Capture the cell that displays the provided text and extract its [x, y] central coordinate. 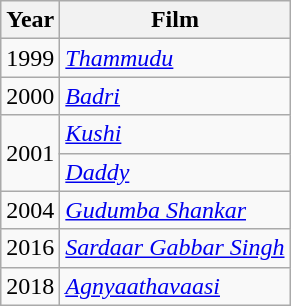
Agnyaathavaasi [175, 286]
Thammudu [175, 58]
2018 [30, 286]
2001 [30, 153]
Year [30, 20]
Daddy [175, 172]
Kushi [175, 134]
Sardaar Gabbar Singh [175, 248]
2016 [30, 248]
Badri [175, 96]
2004 [30, 210]
Film [175, 20]
1999 [30, 58]
Gudumba Shankar [175, 210]
2000 [30, 96]
